Output the [X, Y] coordinate of the center of the cell containing the given text.  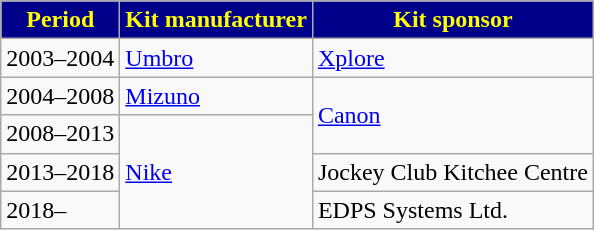
2003–2004 [60, 58]
Nike [216, 172]
Umbro [216, 58]
2013–2018 [60, 172]
2008–2013 [60, 134]
2004–2008 [60, 96]
EDPS Systems Ltd. [452, 210]
Kit manufacturer [216, 20]
2018– [60, 210]
Mizuno [216, 96]
Kit sponsor [452, 20]
Canon [452, 115]
Xplore [452, 58]
Jockey Club Kitchee Centre [452, 172]
Period [60, 20]
